Search for the cell housing the specified text and yield its (x, y) center coordinate. 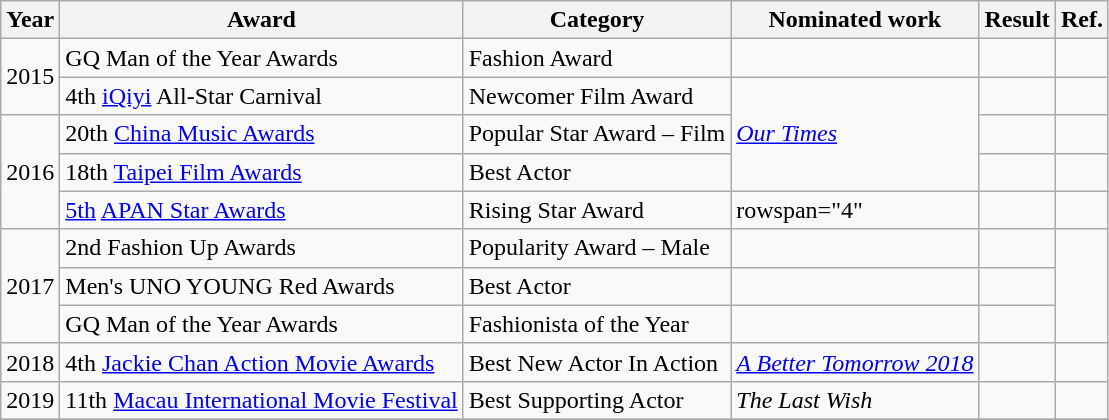
Ref. (1082, 20)
11th Macau International Movie Festival (262, 400)
Rising Star Award (597, 210)
2nd Fashion Up Awards (262, 248)
The Last Wish (855, 400)
Newcomer Film Award (597, 96)
rowspan="4" (855, 210)
18th Taipei Film Awards (262, 172)
2019 (30, 400)
Category (597, 20)
A Better Tomorrow 2018 (855, 362)
Best New Actor In Action (597, 362)
Popularity Award – Male (597, 248)
Fashion Award (597, 58)
2018 (30, 362)
Popular Star Award – Film (597, 134)
Result (1017, 20)
Men's UNO YOUNG Red Awards (262, 286)
20th China Music Awards (262, 134)
Fashionista of the Year (597, 324)
2016 (30, 172)
2015 (30, 77)
Our Times (855, 134)
5th APAN Star Awards (262, 210)
Year (30, 20)
Best Supporting Actor (597, 400)
2017 (30, 286)
4th Jackie Chan Action Movie Awards (262, 362)
Award (262, 20)
4th iQiyi All-Star Carnival (262, 96)
Nominated work (855, 20)
